Locate the cell with the specified text and output its (x, y) center coordinate. 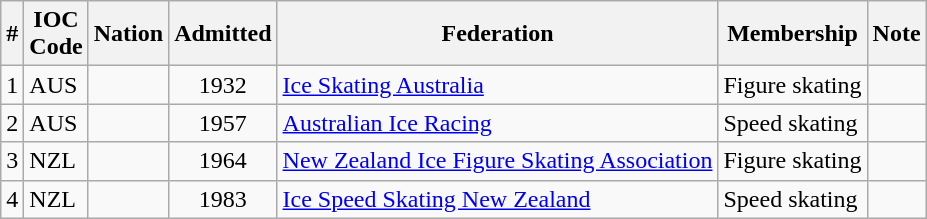
Admitted (223, 34)
Federation (498, 34)
New Zealand Ice Figure Skating Association (498, 161)
# (12, 34)
1 (12, 85)
Ice Skating Australia (498, 85)
Nation (128, 34)
Membership (792, 34)
Note (896, 34)
1932 (223, 85)
4 (12, 199)
3 (12, 161)
IOC Code (56, 34)
1964 (223, 161)
Ice Speed Skating New Zealand (498, 199)
2 (12, 123)
1983 (223, 199)
Australian Ice Racing (498, 123)
1957 (223, 123)
